Determine the (X, Y) coordinate at the center of the cell enclosing the given text.  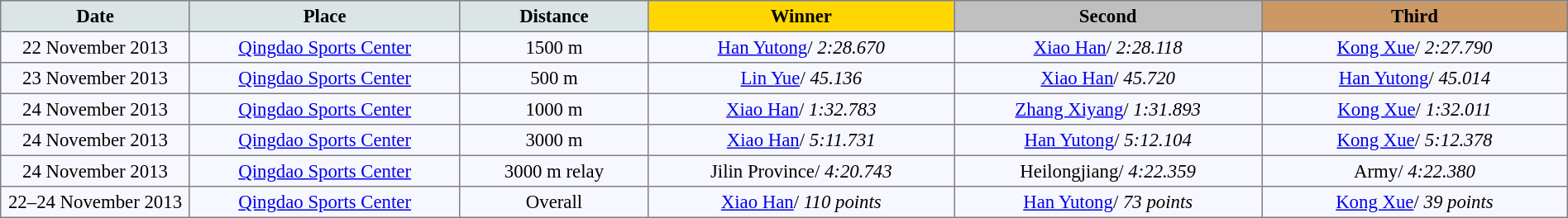
Han Yutong/ 45.014 (1415, 78)
Han Yutong/ 5:12.104 (1108, 140)
Overall (554, 202)
Han Yutong/ 73 points (1108, 202)
Distance (554, 17)
1500 m (554, 47)
22–24 November 2013 (95, 202)
Xiao Han/ 45.720 (1108, 78)
Date (95, 17)
3000 m relay (554, 171)
3000 m (554, 140)
Xiao Han/ 5:11.731 (801, 140)
Winner (801, 17)
Zhang Xiyang/ 1:31.893 (1108, 109)
Heilongjiang/ 4:22.359 (1108, 171)
Army/ 4:22.380 (1415, 171)
Kong Xue/ 1:32.011 (1415, 109)
Second (1108, 17)
22 November 2013 (95, 47)
Xiao Han/ 1:32.783 (801, 109)
Third (1415, 17)
Kong Xue/ 39 points (1415, 202)
500 m (554, 78)
Xiao Han/ 2:28.118 (1108, 47)
1000 m (554, 109)
Kong Xue/ 5:12.378 (1415, 140)
Kong Xue/ 2:27.790 (1415, 47)
Han Yutong/ 2:28.670 (801, 47)
23 November 2013 (95, 78)
Xiao Han/ 110 points (801, 202)
Lin Yue/ 45.136 (801, 78)
Jilin Province/ 4:20.743 (801, 171)
Place (324, 17)
